For the text-containing cell, return its midpoint in [X, Y] coordinate format. 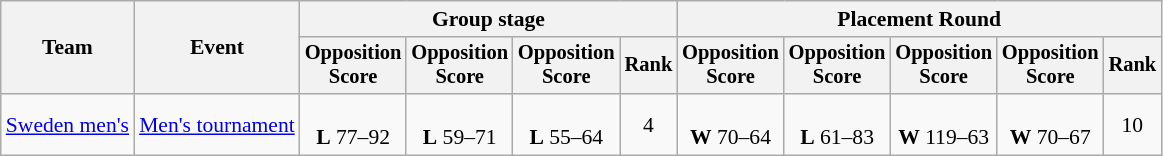
W 119–63 [944, 124]
10 [1133, 124]
4 [649, 124]
Team [68, 48]
L 55–64 [566, 124]
Placement Round [919, 19]
L 77–92 [354, 124]
W 70–67 [1050, 124]
W 70–64 [730, 124]
Sweden men's [68, 124]
L 59–71 [460, 124]
Men's tournament [217, 124]
Event [217, 48]
L 61–83 [838, 124]
Group stage [488, 19]
